Scan for the cell matching the given text and deliver its (X, Y) coordinate at center. 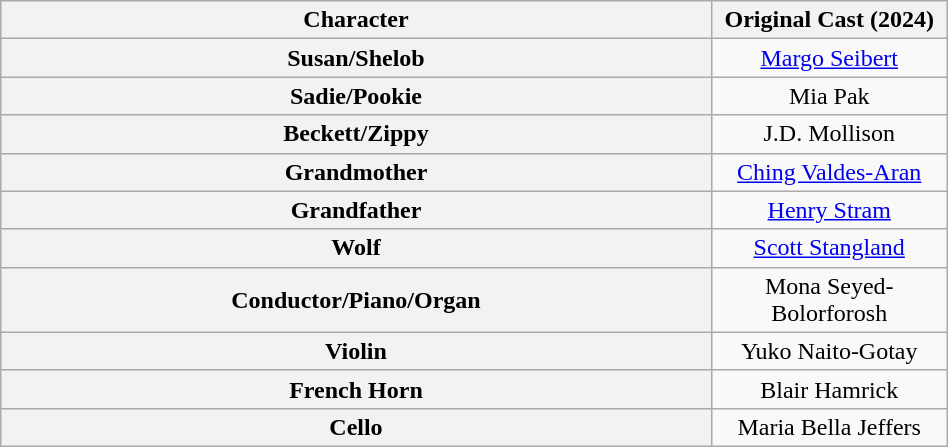
Ching Valdes-Aran (829, 172)
Violin (356, 351)
Grandmother (356, 172)
Character (356, 20)
Scott Stangland (829, 248)
Mia Pak (829, 96)
Henry Stram (829, 210)
Conductor/Piano/Organ (356, 300)
Grandfather (356, 210)
French Horn (356, 389)
Wolf (356, 248)
Margo Seibert (829, 58)
Sadie/Pookie (356, 96)
J.D. Mollison (829, 134)
Susan/Shelob (356, 58)
Beckett/Zippy (356, 134)
Mona Seyed-Bolorforosh (829, 300)
Original Cast (2024) (829, 20)
Cello (356, 427)
Yuko Naito-Gotay (829, 351)
Maria Bella Jeffers (829, 427)
Blair Hamrick (829, 389)
